Determine the (X, Y) coordinate at the center of the cell enclosing the given text.  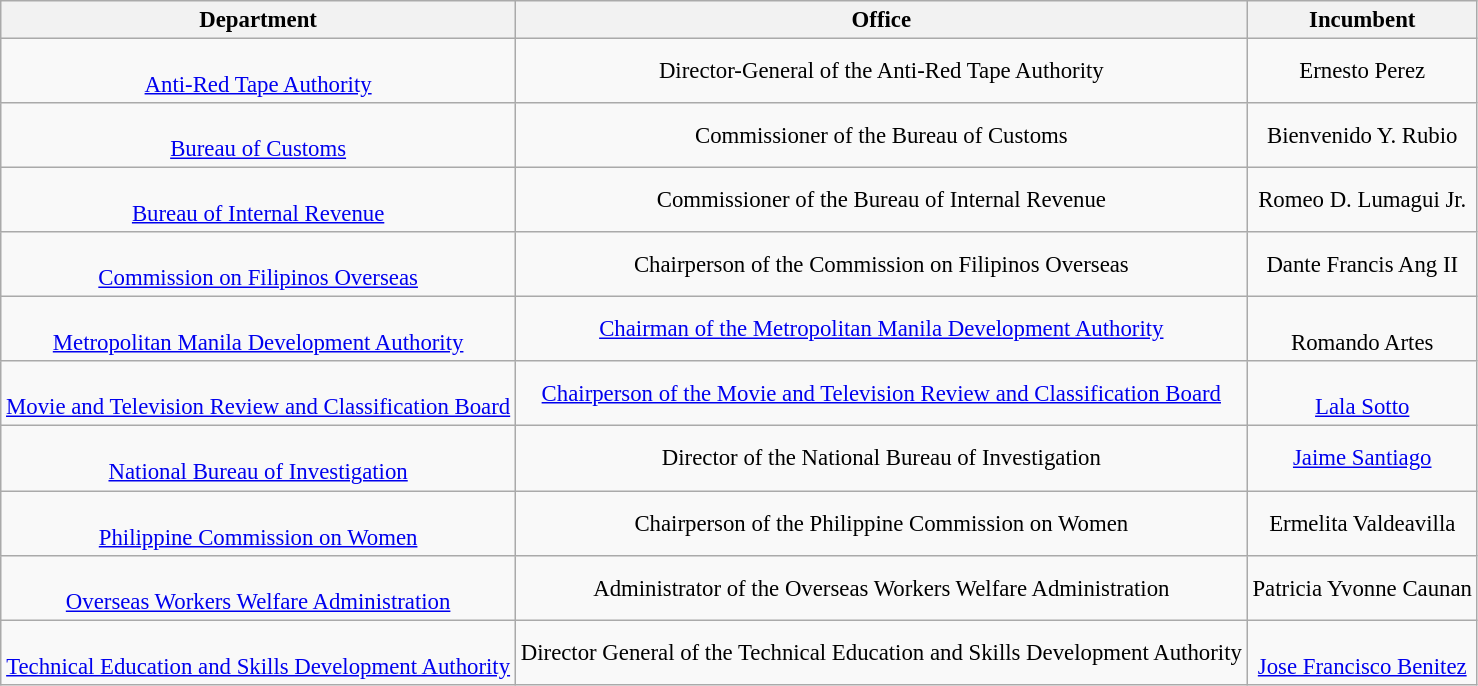
Chairperson of the Movie and Television Review and Classification Board (881, 394)
Chairman of the Metropolitan Manila Development Authority (881, 330)
Dante Francis Ang II (1362, 264)
Lala Sotto (1362, 394)
Metropolitan Manila Development Authority (258, 330)
Ermelita Valdeavilla (1362, 524)
Philippine Commission on Women (258, 524)
Movie and Television Review and Classification Board (258, 394)
Commissioner of the Bureau of Customs (881, 136)
Chairperson of the Philippine Commission on Women (881, 524)
Bureau of Customs (258, 136)
Department (258, 20)
Director General of the Technical Education and Skills Development Authority (881, 652)
National Bureau of Investigation (258, 458)
Commissioner of the Bureau of Internal Revenue (881, 200)
Ernesto Perez (1362, 72)
Technical Education and Skills Development Authority (258, 652)
Chairperson of the Commission on Filipinos Overseas (881, 264)
Anti-Red Tape Authority (258, 72)
Director of the National Bureau of Investigation (881, 458)
Overseas Workers Welfare Administration (258, 588)
Office (881, 20)
Bureau of Internal Revenue (258, 200)
Commission on Filipinos Overseas (258, 264)
Romando Artes (1362, 330)
Romeo D. Lumagui Jr. (1362, 200)
Director-General of the Anti-Red Tape Authority (881, 72)
Jaime Santiago (1362, 458)
Bienvenido Y. Rubio (1362, 136)
Jose Francisco Benitez (1362, 652)
Incumbent (1362, 20)
Patricia Yvonne Caunan (1362, 588)
Administrator of the Overseas Workers Welfare Administration (881, 588)
